Locate the cell with the specified text and output its [x, y] center coordinate. 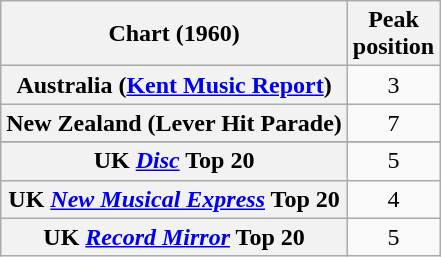
7 [393, 123]
UK Disc Top 20 [174, 161]
Australia (Kent Music Report) [174, 85]
4 [393, 199]
UK New Musical Express Top 20 [174, 199]
New Zealand (Lever Hit Parade) [174, 123]
Chart (1960) [174, 34]
Peakposition [393, 34]
3 [393, 85]
UK Record Mirror Top 20 [174, 237]
